From the cell containing the given text, extract its center point as [x, y] coordinate. 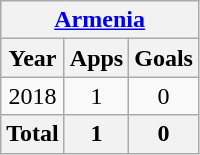
Goals [164, 58]
2018 [33, 96]
Armenia [100, 20]
Apps [96, 58]
Total [33, 134]
Year [33, 58]
